Output the [X, Y] coordinate of the center of the cell containing the given text.  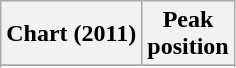
Chart (2011) [72, 34]
Peakposition [188, 34]
